Return the [x, y] coordinate for the center point of the cell that contains the specified text.  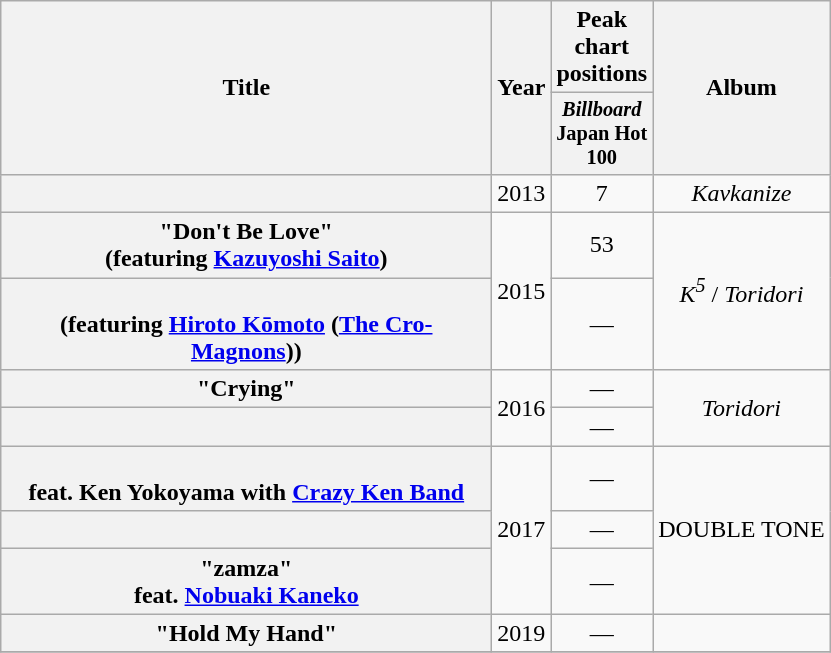
K5 / Toridori [742, 292]
"Crying" [246, 389]
Title [246, 88]
"Don't Be Love"(featuring Kazuyoshi Saito) [246, 246]
2015 [522, 292]
7 [602, 193]
"Hold My Hand" [246, 633]
Toridori [742, 408]
2013 [522, 193]
Peak chart positions [602, 47]
DOUBLE TONE [742, 530]
Kavkanize [742, 193]
Billboard Japan Hot 100 [602, 134]
2019 [522, 633]
53 [602, 246]
"zamza" feat. Nobuaki Kaneko [246, 582]
feat. Ken Yokoyama with Crazy Ken Band [246, 478]
2016 [522, 408]
Year [522, 88]
2017 [522, 530]
Album [742, 88]
(featuring Hiroto Kōmoto (The Cro-Magnons)) [246, 324]
